Extract the [x, y] coordinate from the center of the cell holding the provided text.  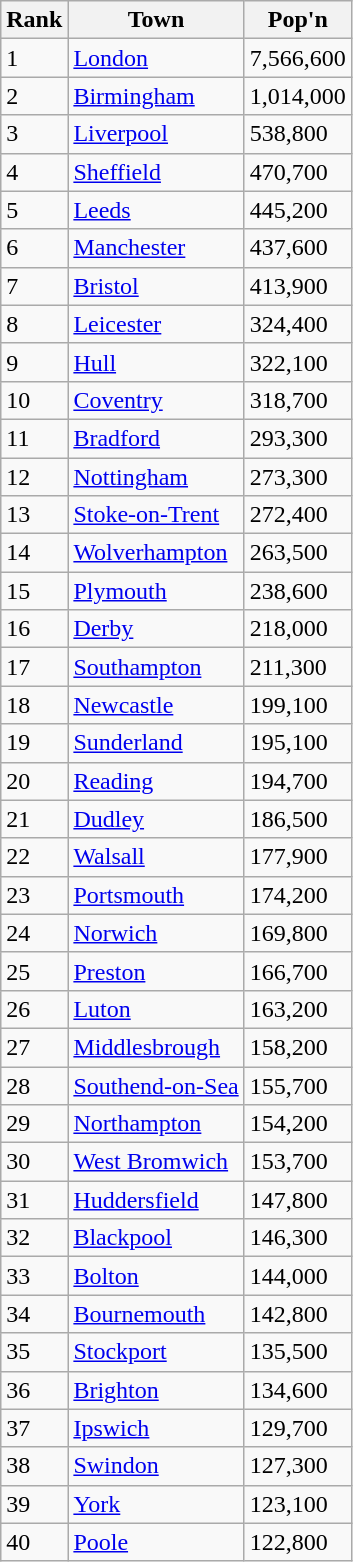
20 [34, 781]
147,800 [298, 1200]
155,700 [298, 1085]
135,500 [298, 1352]
28 [34, 1085]
Norwich [156, 933]
16 [34, 629]
154,200 [298, 1124]
15 [34, 591]
Blackpool [156, 1238]
144,000 [298, 1276]
Rank [34, 20]
Northampton [156, 1124]
Reading [156, 781]
Brighton [156, 1390]
195,100 [298, 743]
Bradford [156, 438]
30 [34, 1162]
Preston [156, 971]
Coventry [156, 400]
35 [34, 1352]
153,700 [298, 1162]
211,300 [298, 667]
146,300 [298, 1238]
13 [34, 515]
Pop'n [298, 20]
36 [34, 1390]
142,800 [298, 1314]
445,200 [298, 210]
272,400 [298, 515]
324,400 [298, 324]
5 [34, 210]
37 [34, 1428]
38 [34, 1466]
27 [34, 1047]
11 [34, 438]
Stockport [156, 1352]
437,600 [298, 248]
12 [34, 477]
Dudley [156, 819]
23 [34, 895]
33 [34, 1276]
1,014,000 [298, 96]
177,900 [298, 857]
134,600 [298, 1390]
129,700 [298, 1428]
273,300 [298, 477]
14 [34, 553]
Wolverhampton [156, 553]
169,800 [298, 933]
Ipswich [156, 1428]
538,800 [298, 134]
Bristol [156, 286]
Sheffield [156, 172]
Swindon [156, 1466]
Manchester [156, 248]
263,500 [298, 553]
123,100 [298, 1504]
34 [34, 1314]
40 [34, 1542]
Luton [156, 1009]
Town [156, 20]
Middlesbrough [156, 1047]
238,600 [298, 591]
9 [34, 362]
293,300 [298, 438]
York [156, 1504]
26 [34, 1009]
7,566,600 [298, 58]
2 [34, 96]
Poole [156, 1542]
10 [34, 400]
Nottingham [156, 477]
3 [34, 134]
22 [34, 857]
158,200 [298, 1047]
17 [34, 667]
Southampton [156, 667]
174,200 [298, 895]
32 [34, 1238]
Birmingham [156, 96]
29 [34, 1124]
122,800 [298, 1542]
Leicester [156, 324]
21 [34, 819]
West Bromwich [156, 1162]
Stoke-on-Trent [156, 515]
Bolton [156, 1276]
7 [34, 286]
166,700 [298, 971]
Southend-on-Sea [156, 1085]
Hull [156, 362]
Bournemouth [156, 1314]
19 [34, 743]
Huddersfield [156, 1200]
6 [34, 248]
1 [34, 58]
Newcastle [156, 705]
London [156, 58]
18 [34, 705]
218,000 [298, 629]
39 [34, 1504]
186,500 [298, 819]
322,100 [298, 362]
127,300 [298, 1466]
163,200 [298, 1009]
413,900 [298, 286]
Liverpool [156, 134]
Leeds [156, 210]
8 [34, 324]
Portsmouth [156, 895]
25 [34, 971]
Plymouth [156, 591]
Walsall [156, 857]
Derby [156, 629]
Sunderland [156, 743]
4 [34, 172]
194,700 [298, 781]
199,100 [298, 705]
318,700 [298, 400]
31 [34, 1200]
24 [34, 933]
470,700 [298, 172]
